Extract the [X, Y] coordinate from the center of the cell holding the provided text.  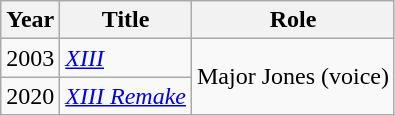
Major Jones (voice) [292, 77]
2003 [30, 58]
XIII [126, 58]
Year [30, 20]
XIII Remake [126, 96]
Role [292, 20]
2020 [30, 96]
Title [126, 20]
